Detect which cell encompasses the target text, then output its [x, y] center coordinate. 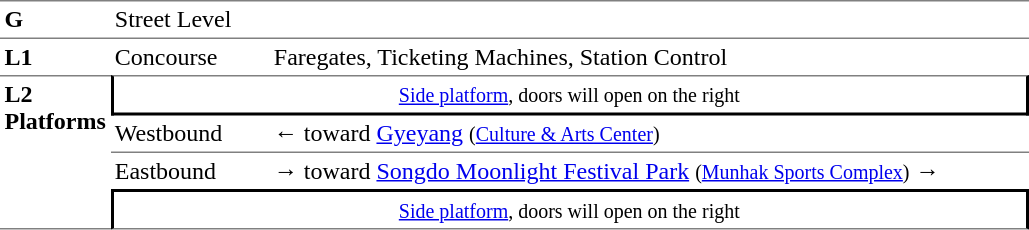
Concourse [190, 57]
← toward Gyeyang (Culture & Arts Center) [648, 135]
L1 [55, 57]
→ toward Songdo Moonlight Festival Park (Munhak Sports Complex) → [648, 171]
Faregates, Ticketing Machines, Station Control [648, 57]
Eastbound [190, 171]
Street Level [190, 20]
G [55, 20]
L2Platforms [55, 152]
Westbound [190, 135]
